Pinpoint the cell where the given text exists, returning its [x, y] midpoint coordinate. 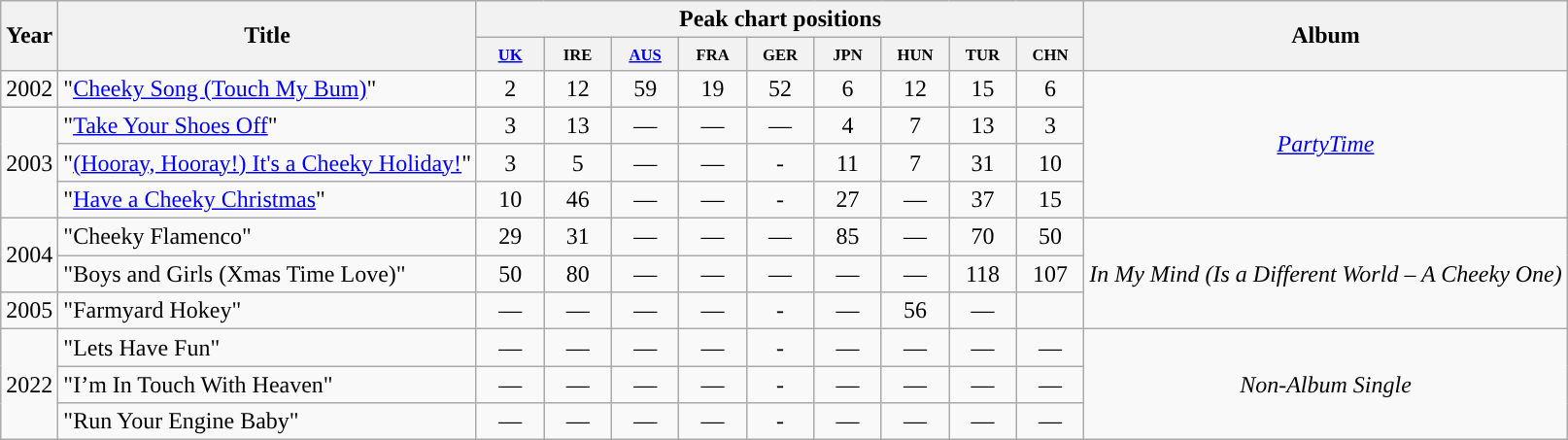
85 [847, 237]
AUS [645, 54]
11 [847, 162]
"Cheeky Flamenco" [268, 237]
59 [645, 88]
CHN [1049, 54]
56 [915, 311]
GER [779, 54]
"Boys and Girls (Xmas Time Love)" [268, 274]
Album [1326, 36]
In My Mind (Is a Different World – A Cheeky One) [1326, 274]
"Lets Have Fun" [268, 348]
37 [983, 199]
Non-Album Single [1326, 385]
70 [983, 237]
5 [577, 162]
29 [509, 237]
IRE [577, 54]
118 [983, 274]
"I’m In Touch With Heaven" [268, 385]
107 [1049, 274]
80 [577, 274]
FRA [713, 54]
2022 [29, 385]
19 [713, 88]
"Run Your Engine Baby" [268, 422]
2005 [29, 311]
HUN [915, 54]
Peak chart positions [779, 19]
"Take Your Shoes Off" [268, 125]
"(Hooray, Hooray!) It's a Cheeky Holiday!" [268, 162]
Year [29, 36]
46 [577, 199]
2 [509, 88]
JPN [847, 54]
27 [847, 199]
"Farmyard Hokey" [268, 311]
4 [847, 125]
Title [268, 36]
"Have a Cheeky Christmas" [268, 199]
PartyTime [1326, 144]
"Cheeky Song (Touch My Bum)" [268, 88]
UK [509, 54]
2004 [29, 255]
52 [779, 88]
2002 [29, 88]
2003 [29, 162]
TUR [983, 54]
